Scan for the cell matching the given text and deliver its [x, y] coordinate at center. 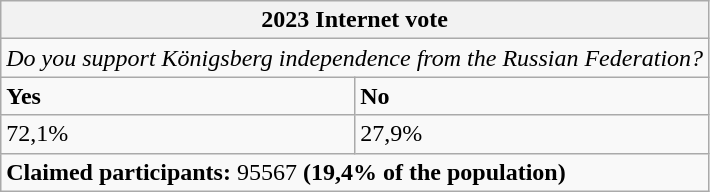
27,9% [532, 134]
Claimed participants: 95567 (19,4% of the population) [355, 172]
72,1% [178, 134]
2023 Internet vote [355, 20]
No [532, 96]
Do you support Königsberg independence from the Russian Federation? [355, 58]
Yes [178, 96]
